From the cell containing the given text, extract its center point as [X, Y] coordinate. 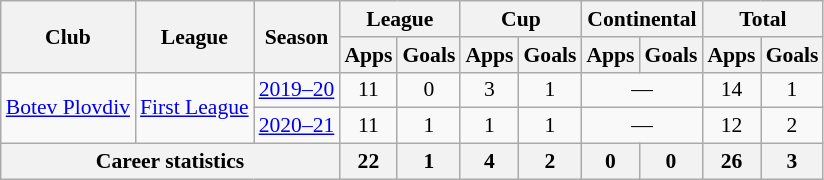
Total [762, 19]
Botev Plovdiv [68, 108]
2020–21 [297, 126]
14 [731, 90]
Cup [520, 19]
Continental [642, 19]
First League [194, 108]
2019–20 [297, 90]
4 [489, 162]
Season [297, 36]
Club [68, 36]
Career statistics [170, 162]
22 [368, 162]
26 [731, 162]
12 [731, 126]
